Detect which cell encompasses the target text, then output its (x, y) center coordinate. 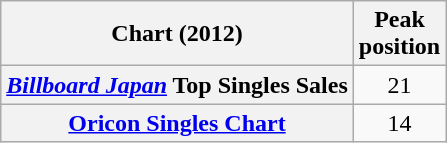
21 (399, 85)
14 (399, 123)
Oricon Singles Chart (178, 123)
Billboard Japan Top Singles Sales (178, 85)
Chart (2012) (178, 34)
Peakposition (399, 34)
